Detect which cell encompasses the target text, then output its [X, Y] center coordinate. 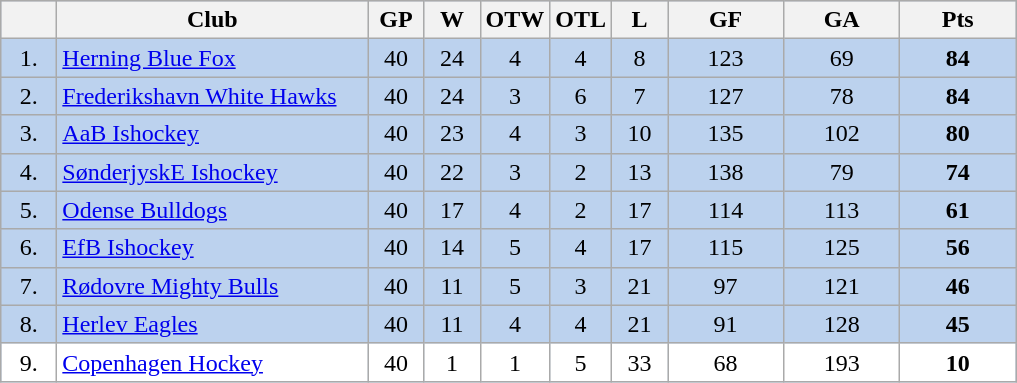
128 [842, 324]
113 [842, 210]
Copenhagen Hockey [212, 362]
91 [726, 324]
80 [958, 134]
OTW [515, 20]
46 [958, 286]
125 [842, 248]
Rødovre Mighty Bulls [212, 286]
114 [726, 210]
SønderjyskE Ishockey [212, 172]
13 [640, 172]
4. [29, 172]
GF [726, 20]
45 [958, 324]
6. [29, 248]
EfB Ishockey [212, 248]
115 [726, 248]
23 [452, 134]
78 [842, 96]
138 [726, 172]
5. [29, 210]
OTL [581, 20]
193 [842, 362]
6 [581, 96]
14 [452, 248]
L [640, 20]
33 [640, 362]
22 [452, 172]
Frederikshavn White Hawks [212, 96]
79 [842, 172]
7 [640, 96]
GP [396, 20]
9. [29, 362]
1. [29, 58]
GA [842, 20]
Herlev Eagles [212, 324]
61 [958, 210]
AaB Ishockey [212, 134]
Herning Blue Fox [212, 58]
127 [726, 96]
68 [726, 362]
121 [842, 286]
97 [726, 286]
2. [29, 96]
102 [842, 134]
W [452, 20]
123 [726, 58]
3. [29, 134]
7. [29, 286]
74 [958, 172]
Club [212, 20]
69 [842, 58]
8. [29, 324]
Pts [958, 20]
Odense Bulldogs [212, 210]
56 [958, 248]
135 [726, 134]
8 [640, 58]
